Identify which cell holds the provided text, then report its [x, y] central coordinate. 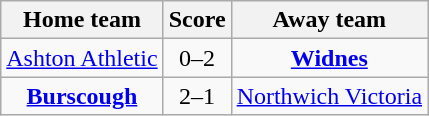
2–1 [197, 96]
0–2 [197, 58]
Away team [329, 20]
Burscough [82, 96]
Ashton Athletic [82, 58]
Home team [82, 20]
Northwich Victoria [329, 96]
Score [197, 20]
Widnes [329, 58]
